Provide the (X, Y) coordinate of the cell's center where the given text is located.  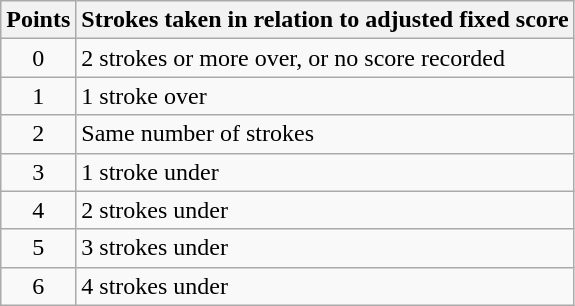
Same number of strokes (325, 134)
1 (38, 96)
4 (38, 210)
Strokes taken in relation to adjusted fixed score (325, 20)
1 stroke over (325, 96)
1 stroke under (325, 172)
2 strokes under (325, 210)
2 strokes or more over, or no score recorded (325, 58)
3 strokes under (325, 248)
5 (38, 248)
Points (38, 20)
0 (38, 58)
6 (38, 286)
4 strokes under (325, 286)
2 (38, 134)
3 (38, 172)
